Find where the given text appears and provide that cell's center as [x, y] coordinate. 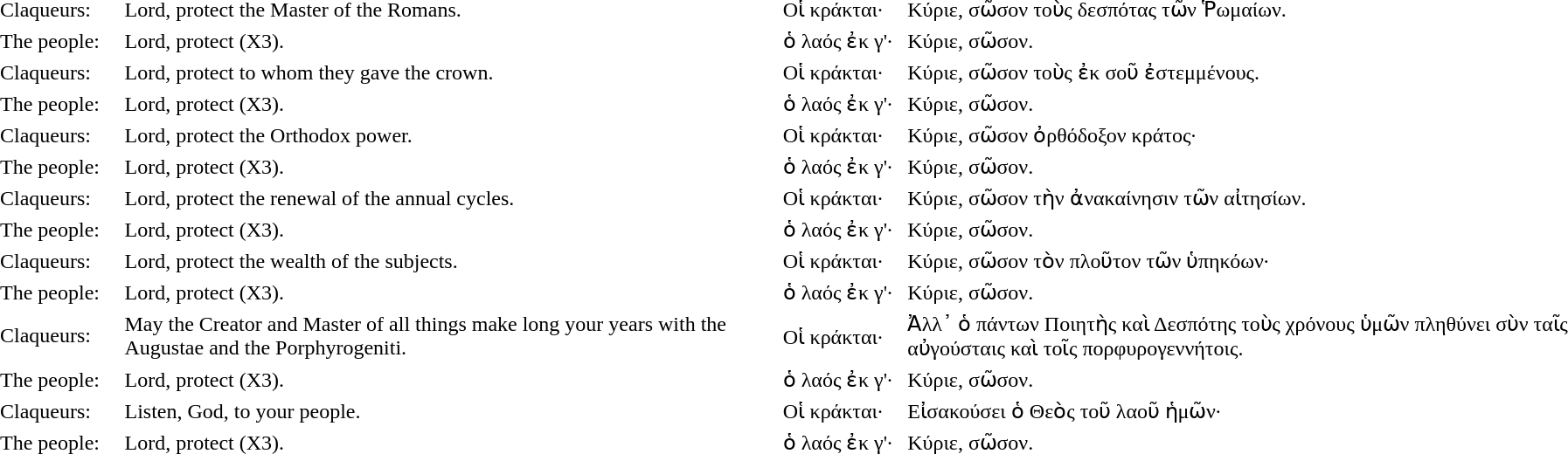
Lord, protect to whom they gave the crown. [451, 72]
Listen, God, to your people. [451, 411]
Lord, protect the renewal of the annual cycles. [451, 197]
May the Creator and Master of all things make long your years with the Augustae and the Porphyrogeniti. [451, 335]
Lord, protect the wealth of the subjects. [451, 260]
Lord, protect the Orthodox power. [451, 134]
